Detect which cell encompasses the target text, then output its (X, Y) center coordinate. 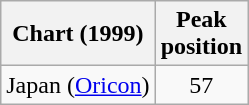
Chart (1999) (78, 34)
57 (201, 85)
Japan (Oricon) (78, 85)
Peakposition (201, 34)
